Find where the given text appears and provide that cell's center as [x, y] coordinate. 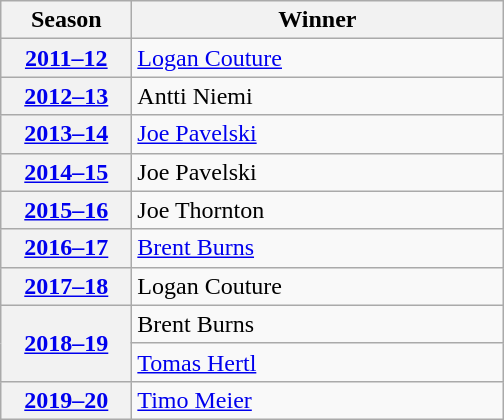
Antti Niemi [318, 96]
2013–14 [66, 134]
2014–15 [66, 172]
Timo Meier [318, 400]
2015–16 [66, 210]
2017–18 [66, 286]
2019–20 [66, 400]
Season [66, 20]
Winner [318, 20]
2018–19 [66, 343]
2011–12 [66, 58]
Tomas Hertl [318, 362]
Joe Thornton [318, 210]
2016–17 [66, 248]
2012–13 [66, 96]
